Return [X, Y] of the center of cell containing provided text 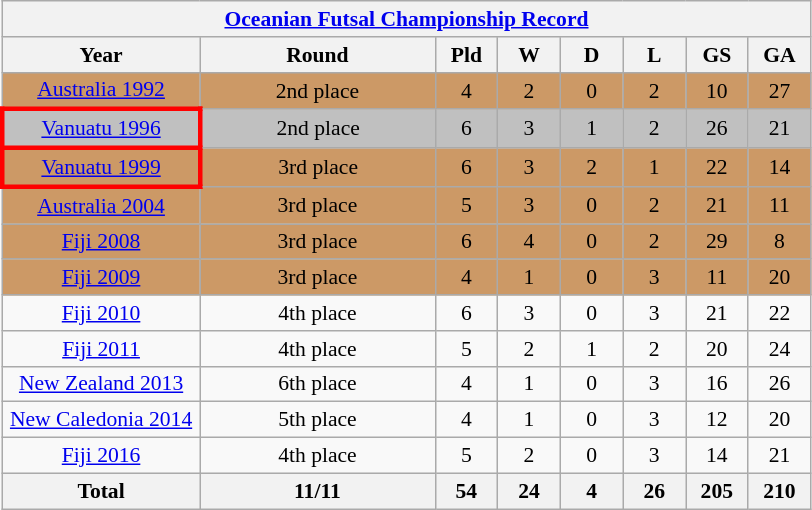
D [592, 55]
10 [718, 90]
Oceanian Futsal Championship Record [406, 19]
New Zealand 2013 [101, 384]
27 [780, 90]
Fiji 2011 [101, 349]
12 [718, 420]
Fiji 2009 [101, 278]
Fiji 2008 [101, 242]
Fiji 2010 [101, 313]
Round [318, 55]
Vanuatu 1996 [101, 130]
GS [718, 55]
29 [718, 242]
Pld [466, 55]
205 [718, 491]
5th place [318, 420]
New Caledonia 2014 [101, 420]
Total [101, 491]
GA [780, 55]
16 [718, 384]
8 [780, 242]
Fiji 2016 [101, 456]
Australia 2004 [101, 206]
Year [101, 55]
6th place [318, 384]
Australia 1992 [101, 90]
210 [780, 491]
54 [466, 491]
W [530, 55]
Vanuatu 1999 [101, 168]
L [654, 55]
11/11 [318, 491]
